Find where the given text appears and provide that cell's center as [x, y] coordinate. 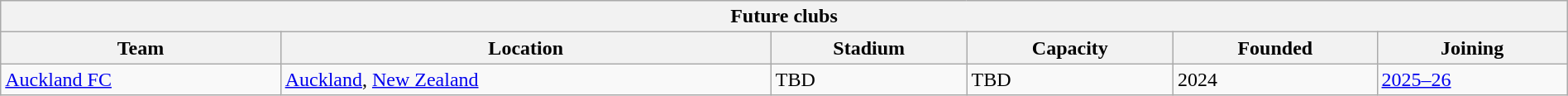
Founded [1275, 48]
2025–26 [1472, 79]
Location [526, 48]
Team [141, 48]
Stadium [868, 48]
Auckland FC [141, 79]
2024 [1275, 79]
Auckland, New Zealand [526, 79]
Joining [1472, 48]
Future clubs [784, 17]
Capacity [1070, 48]
